Extract the (X, Y) coordinate from the center of the cell holding the provided text.  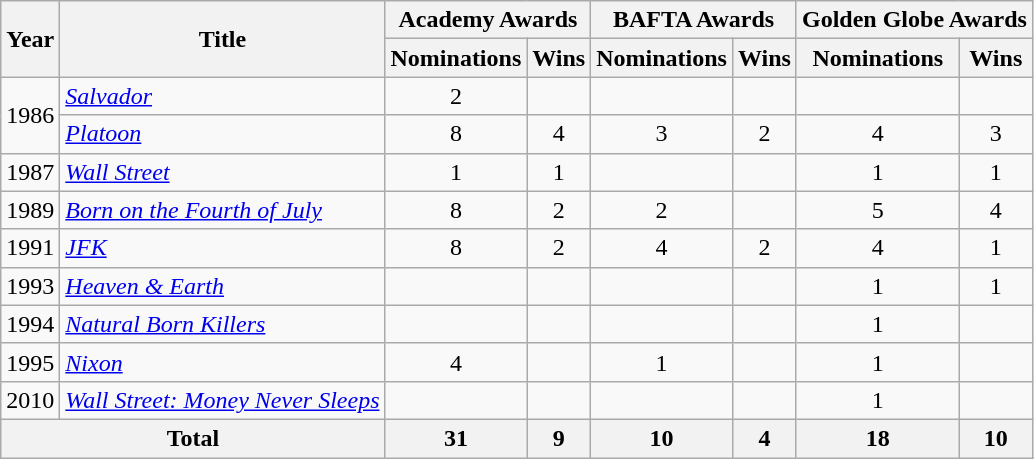
Title (222, 39)
Natural Born Killers (222, 324)
Heaven & Earth (222, 286)
BAFTA Awards (694, 20)
1993 (30, 286)
31 (456, 438)
Platoon (222, 134)
JFK (222, 248)
Academy Awards (488, 20)
2010 (30, 400)
Wall Street (222, 172)
Born on the Fourth of July (222, 210)
18 (878, 438)
1995 (30, 362)
9 (559, 438)
1986 (30, 115)
1991 (30, 248)
Salvador (222, 96)
1987 (30, 172)
5 (878, 210)
1994 (30, 324)
Year (30, 39)
1989 (30, 210)
Golden Globe Awards (914, 20)
Total (193, 438)
Wall Street: Money Never Sleeps (222, 400)
Nixon (222, 362)
